Return the [X, Y] coordinate for the center point of the cell that contains the specified text.  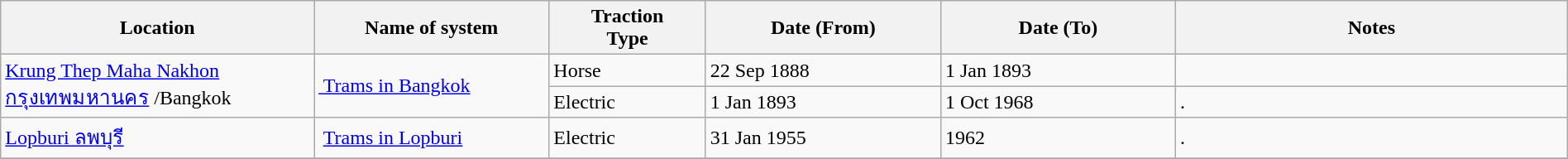
22 Sep 1888 [823, 70]
Name of system [432, 28]
Date (From) [823, 28]
Location [157, 28]
Lopburi ลพบุรี [157, 137]
31 Jan 1955 [823, 137]
1962 [1058, 137]
Notes [1372, 28]
TractionType [627, 28]
1 Oct 1968 [1058, 102]
Horse [627, 70]
Trams in Lopburi [432, 137]
Trams in Bangkok [432, 86]
Krung Thep Maha Nakhon กรุงเทพมหานคร /Bangkok [157, 86]
Date (To) [1058, 28]
